Determine the [X, Y] coordinate at the center of the cell enclosing the given text.  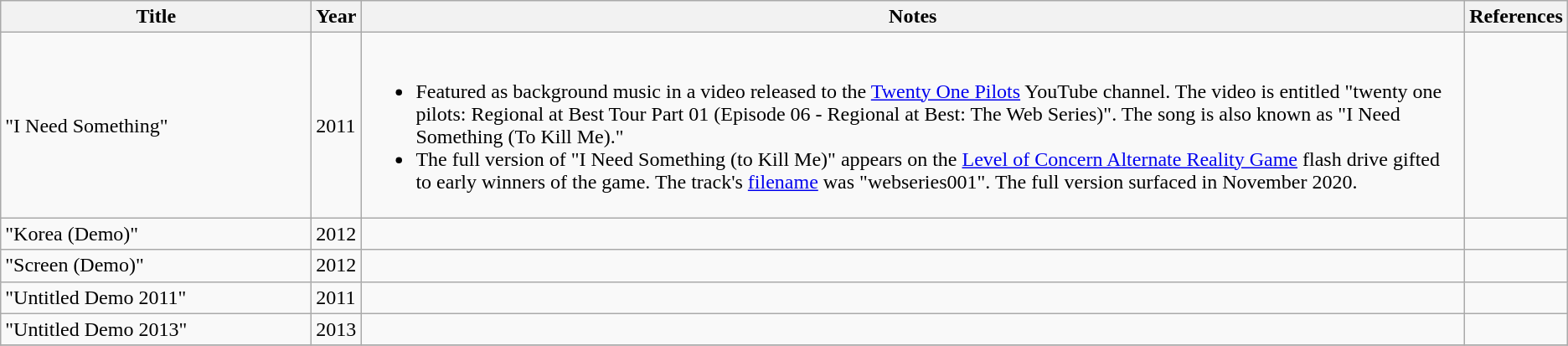
Title [156, 17]
Notes [913, 17]
References [1516, 17]
Year [337, 17]
"Screen (Demo)" [156, 266]
2013 [337, 329]
"Untitled Demo 2013" [156, 329]
"Untitled Demo 2011" [156, 297]
"Korea (Demo)" [156, 234]
"I Need Something" [156, 126]
